Scan for the cell matching the given text and deliver its [x, y] coordinate at center. 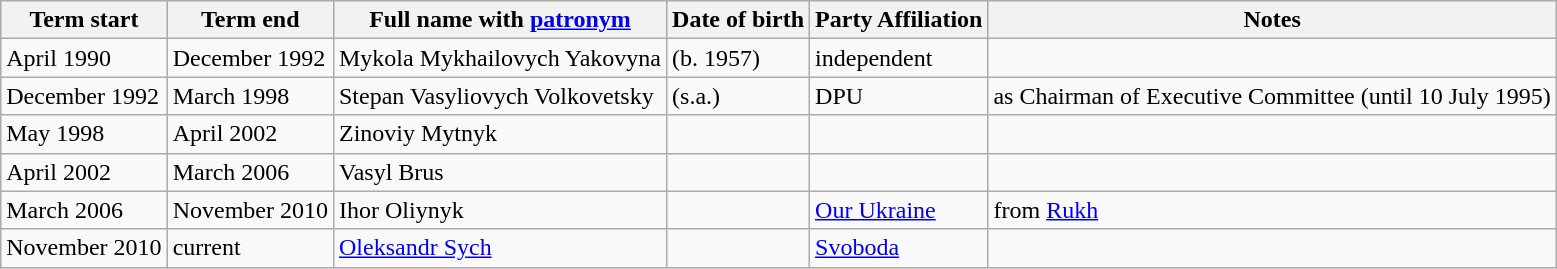
Vasyl Brus [500, 172]
DPU [899, 96]
Term start [84, 20]
Notes [1272, 20]
as Chairman of Executive Committee (until 10 July 1995) [1272, 96]
independent [899, 58]
current [250, 248]
Ihor Oliynyk [500, 210]
Our Ukraine [899, 210]
Mykola Mykhailovych Yakovyna [500, 58]
Zinoviy Mytnyk [500, 134]
from Rukh [1272, 210]
Date of birth [738, 20]
Svoboda [899, 248]
Full name with patronym [500, 20]
March 1998 [250, 96]
Oleksandr Sych [500, 248]
Party Affiliation [899, 20]
April 1990 [84, 58]
(s.a.) [738, 96]
May 1998 [84, 134]
Stepan Vasyliovych Volkovetsky [500, 96]
Term end [250, 20]
(b. 1957) [738, 58]
